Identify which cell holds the provided text, then report its [X, Y] central coordinate. 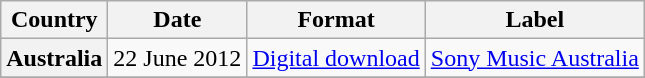
Sony Music Australia [534, 58]
Date [178, 20]
Country [54, 20]
22 June 2012 [178, 58]
Label [534, 20]
Digital download [336, 58]
Australia [54, 58]
Format [336, 20]
